Identify which cell holds the provided text, then report its (X, Y) central coordinate. 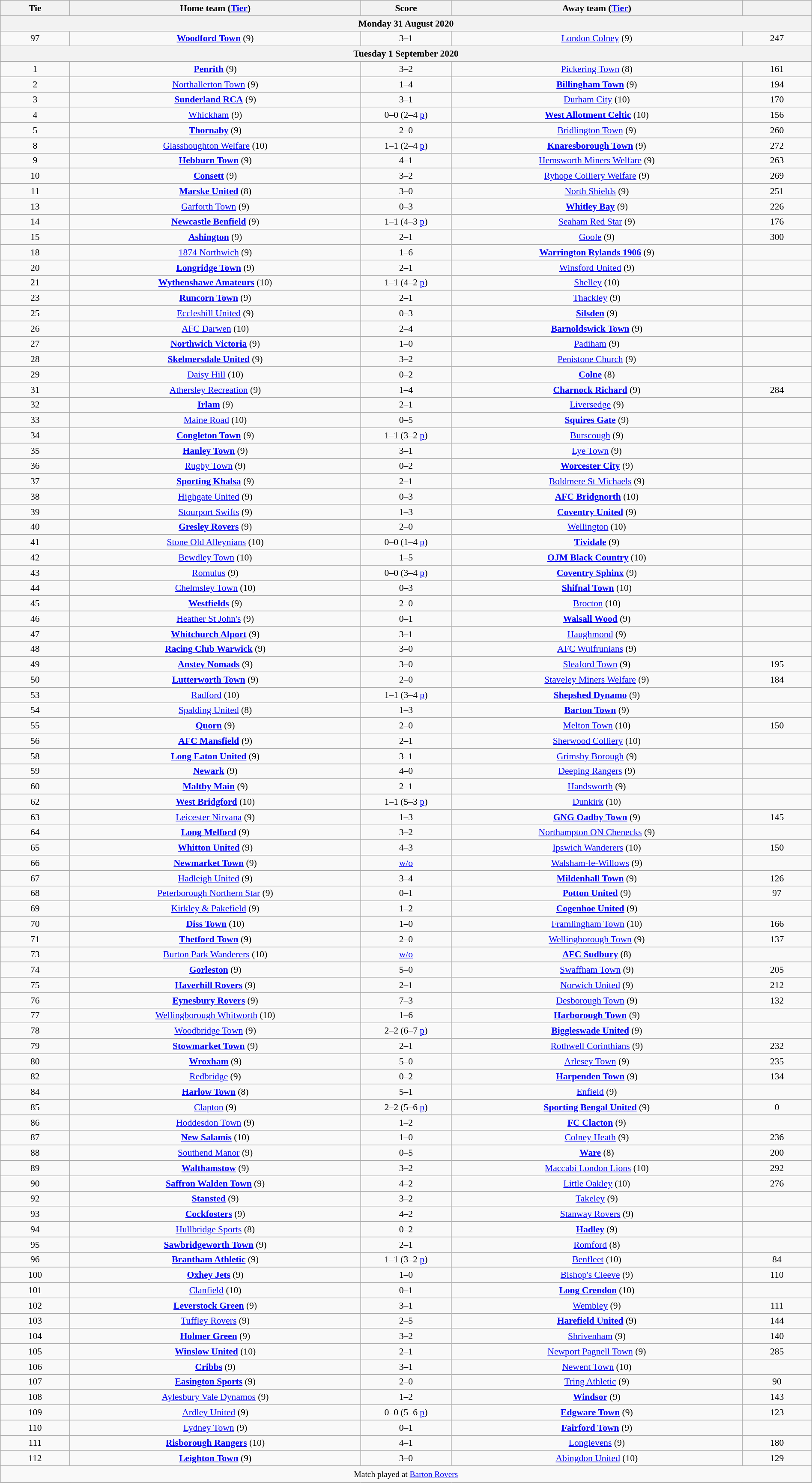
4–3 (406, 848)
126 (777, 878)
95 (35, 1245)
AFC Mansfield (9) (215, 741)
64 (35, 833)
Racing Club Warwick (9) (215, 649)
0–0 (3–4 p) (406, 573)
AFC Bridgnorth (10) (597, 497)
Sporting Khalsa (9) (215, 482)
35 (35, 451)
1874 Northwich (9) (215, 252)
Romford (8) (597, 1245)
292 (777, 1168)
18 (35, 252)
Maccabi London Lions (10) (597, 1168)
Little Oakley (10) (597, 1183)
65 (35, 848)
Haughmond (9) (597, 634)
Longlevens (9) (597, 1443)
Colne (8) (597, 374)
Thackley (9) (597, 298)
129 (777, 1459)
Hebburn Town (9) (215, 161)
Haverhill Rovers (9) (215, 985)
Potton United (9) (597, 893)
Grimsby Borough (9) (597, 756)
Woodford Town (9) (215, 39)
1–1 (4–2 p) (406, 283)
96 (35, 1260)
276 (777, 1183)
Squires Gate (9) (597, 420)
71 (35, 939)
Newmarket Town (9) (215, 863)
170 (777, 100)
Billingham Town (9) (597, 84)
Tring Athletic (9) (597, 1382)
Hanley Town (9) (215, 451)
Brocton (10) (597, 604)
Holmer Green (9) (215, 1336)
Runcorn Town (9) (215, 298)
Durham City (10) (597, 100)
OJM Black Country (10) (597, 558)
Clanfield (10) (215, 1291)
Colney Heath (9) (597, 1138)
89 (35, 1168)
103 (35, 1321)
38 (35, 497)
Penrith (9) (215, 69)
Tie (35, 8)
Newent Town (10) (597, 1367)
Ryhope Colliery Welfare (9) (597, 176)
260 (777, 130)
39 (35, 512)
0–0 (1–4 p) (406, 542)
Windsor (9) (597, 1397)
108 (35, 1397)
Biggleswade United (9) (597, 1031)
109 (35, 1413)
Stourport Swifts (9) (215, 512)
67 (35, 878)
43 (35, 573)
Bishop's Cleeve (9) (597, 1275)
144 (777, 1321)
Woodbridge Town (9) (215, 1031)
176 (777, 222)
251 (777, 192)
66 (35, 863)
Long Crendon (10) (597, 1291)
Harlow Town (8) (215, 1092)
70 (35, 924)
Enfield (9) (597, 1092)
Northampton ON Chenecks (9) (597, 833)
Tuesday 1 September 2020 (406, 54)
Harpenden Town (9) (597, 1077)
Marske United (8) (215, 192)
Abingdon United (10) (597, 1459)
AFC Wulfrunians (9) (597, 649)
1–1 (5–3 p) (406, 802)
42 (35, 558)
62 (35, 802)
Boldmere St Michaels (9) (597, 482)
107 (35, 1382)
Shelley (10) (597, 283)
Consett (9) (215, 176)
140 (777, 1336)
AFC Sudbury (8) (597, 955)
Staveley Miners Welfare (9) (597, 680)
FC Clacton (9) (597, 1123)
Score (406, 8)
14 (35, 222)
3–4 (406, 878)
75 (35, 985)
284 (777, 390)
123 (777, 1413)
32 (35, 405)
143 (777, 1397)
3 (35, 100)
300 (777, 237)
Bridlington Town (9) (597, 130)
Ashington (9) (215, 237)
247 (777, 39)
Ipswich Wanderers (10) (597, 848)
Quorn (9) (215, 726)
Northwich Victoria (9) (215, 344)
Gorleston (9) (215, 970)
Stone Old Alleynians (10) (215, 542)
Northallerton Town (9) (215, 84)
Leighton Town (9) (215, 1459)
34 (35, 436)
Benfleet (10) (597, 1260)
Dunkirk (10) (597, 802)
106 (35, 1367)
Monday 31 August 2020 (406, 24)
13 (35, 207)
9 (35, 161)
166 (777, 924)
87 (35, 1138)
145 (777, 817)
212 (777, 985)
Edgware Town (9) (597, 1413)
Harefield United (9) (597, 1321)
134 (777, 1077)
Home team (Tier) (215, 8)
Knaresborough Town (9) (597, 146)
Hemsworth Miners Welfare (9) (597, 161)
236 (777, 1138)
88 (35, 1153)
194 (777, 84)
Handsworth (9) (597, 787)
Brantham Athletic (9) (215, 1260)
Walthamstow (9) (215, 1168)
Fairford Town (9) (597, 1428)
Coventry United (9) (597, 512)
AFC Darwen (10) (215, 329)
West Allotment Celtic (10) (597, 115)
Wythenshawe Amateurs (10) (215, 283)
Chelmsley Town (10) (215, 588)
80 (35, 1061)
Lydney Town (9) (215, 1428)
Seaham Red Star (9) (597, 222)
Radford (10) (215, 695)
London Colney (9) (597, 39)
Rugby Town (9) (215, 466)
94 (35, 1229)
132 (777, 1001)
1–1 (3–4 p) (406, 695)
Wellingborough Town (9) (597, 939)
Coventry Sphinx (9) (597, 573)
GNG Oadby Town (9) (597, 817)
Hullbridge Sports (8) (215, 1229)
North Shields (9) (597, 192)
48 (35, 649)
36 (35, 466)
37 (35, 482)
105 (35, 1351)
Risborough Rangers (10) (215, 1443)
Tividale (9) (597, 542)
Ware (8) (597, 1153)
Walsham-le-Willows (9) (597, 863)
Thetford Town (9) (215, 939)
Wellingborough Whitworth (10) (215, 1016)
Congleton Town (9) (215, 436)
Rothwell Corinthians (9) (597, 1046)
285 (777, 1351)
49 (35, 665)
69 (35, 909)
Barton Town (9) (597, 710)
77 (35, 1016)
0 (777, 1107)
2–2 (6–7 p) (406, 1031)
Sunderland RCA (9) (215, 100)
Eccleshill United (9) (215, 314)
104 (35, 1336)
Hoddesdon Town (9) (215, 1123)
Burton Park Wanderers (10) (215, 955)
Whickham (9) (215, 115)
Pickering Town (8) (597, 69)
41 (35, 542)
Lye Town (9) (597, 451)
195 (777, 665)
59 (35, 771)
Newark (9) (215, 771)
79 (35, 1046)
44 (35, 588)
Newcastle Benfield (9) (215, 222)
28 (35, 360)
269 (777, 176)
Stansted (9) (215, 1199)
Winsford United (9) (597, 268)
5 (35, 130)
184 (777, 680)
West Bridgford (10) (215, 802)
1–5 (406, 558)
Skelmersdale United (9) (215, 360)
92 (35, 1199)
226 (777, 207)
180 (777, 1443)
Sporting Bengal United (9) (597, 1107)
23 (35, 298)
2–5 (406, 1321)
4–0 (406, 771)
85 (35, 1107)
Thornaby (9) (215, 130)
100 (35, 1275)
Diss Town (10) (215, 924)
Arlesey Town (9) (597, 1061)
Framlingham Town (10) (597, 924)
11 (35, 192)
46 (35, 619)
Shepshed Dynamo (9) (597, 695)
New Salamis (10) (215, 1138)
40 (35, 527)
54 (35, 710)
Peterborough Northern Star (9) (215, 893)
76 (35, 1001)
0–0 (5–6 p) (406, 1413)
15 (35, 237)
31 (35, 390)
1 (35, 69)
Stowmarket Town (9) (215, 1046)
Long Eaton United (9) (215, 756)
235 (777, 1061)
29 (35, 374)
Hadleigh United (9) (215, 878)
Lutterworth Town (9) (215, 680)
200 (777, 1153)
Sleaford Town (9) (597, 665)
86 (35, 1123)
101 (35, 1291)
26 (35, 329)
Longridge Town (9) (215, 268)
Cribbs (9) (215, 1367)
Burscough (9) (597, 436)
Heather St John's (9) (215, 619)
45 (35, 604)
Warrington Rylands 1906 (9) (597, 252)
Leverstock Green (9) (215, 1306)
Whitton United (9) (215, 848)
205 (777, 970)
4 (35, 115)
56 (35, 741)
Sherwood Colliery (10) (597, 741)
Melton Town (10) (597, 726)
Easington Sports (9) (215, 1382)
Cockfosters (9) (215, 1214)
27 (35, 344)
Padiham (9) (597, 344)
Penistone Church (9) (597, 360)
161 (777, 69)
58 (35, 756)
1–1 (2–4 p) (406, 146)
2–2 (5–6 p) (406, 1107)
Highgate United (9) (215, 497)
Walsall Wood (9) (597, 619)
Romulus (9) (215, 573)
Redbridge (9) (215, 1077)
Liversedge (9) (597, 405)
Goole (9) (597, 237)
263 (777, 161)
Mildenhall Town (9) (597, 878)
Deeping Rangers (9) (597, 771)
21 (35, 283)
Daisy Hill (10) (215, 374)
Harborough Town (9) (597, 1016)
Away team (Tier) (597, 8)
60 (35, 787)
Barnoldswick Town (9) (597, 329)
102 (35, 1306)
Anstey Nomads (9) (215, 665)
0–0 (2–4 p) (406, 115)
2 (35, 84)
Desborough Town (9) (597, 1001)
5–1 (406, 1092)
Silsden (9) (597, 314)
Match played at Barton Rovers (406, 1474)
Saffron Walden Town (9) (215, 1183)
Shrivenham (9) (597, 1336)
Ardley United (9) (215, 1413)
Norwich United (9) (597, 985)
Kirkley & Pakefield (9) (215, 909)
Westfields (9) (215, 604)
Maltby Main (9) (215, 787)
Swaffham Town (9) (597, 970)
82 (35, 1077)
25 (35, 314)
Wembley (9) (597, 1306)
68 (35, 893)
Whitley Bay (9) (597, 207)
Bewdley Town (10) (215, 558)
33 (35, 420)
74 (35, 970)
50 (35, 680)
63 (35, 817)
Maine Road (10) (215, 420)
Clapton (9) (215, 1107)
156 (777, 115)
Takeley (9) (597, 1199)
Garforth Town (9) (215, 207)
Wellington (10) (597, 527)
93 (35, 1214)
73 (35, 955)
20 (35, 268)
Charnock Richard (9) (597, 390)
55 (35, 726)
7–3 (406, 1001)
137 (777, 939)
10 (35, 176)
Whitchurch Alport (9) (215, 634)
Southend Manor (9) (215, 1153)
78 (35, 1031)
1–1 (4–3 p) (406, 222)
Long Melford (9) (215, 833)
Newport Pagnell Town (9) (597, 1351)
Gresley Rovers (9) (215, 527)
Spalding United (8) (215, 710)
112 (35, 1459)
Stanway Rovers (9) (597, 1214)
Cogenhoe United (9) (597, 909)
Worcester City (9) (597, 466)
Wroxham (9) (215, 1061)
8 (35, 146)
Aylesbury Vale Dynamos (9) (215, 1397)
Tuffley Rovers (9) (215, 1321)
Sawbridgeworth Town (9) (215, 1245)
272 (777, 146)
47 (35, 634)
Glasshoughton Welfare (10) (215, 146)
2–4 (406, 329)
Oxhey Jets (9) (215, 1275)
Leicester Nirvana (9) (215, 817)
Winslow United (10) (215, 1351)
53 (35, 695)
Hadley (9) (597, 1229)
232 (777, 1046)
Irlam (9) (215, 405)
Eynesbury Rovers (9) (215, 1001)
Athersley Recreation (9) (215, 390)
Shifnal Town (10) (597, 588)
